Determine the [x, y] coordinate at the center of the cell enclosing the given text.  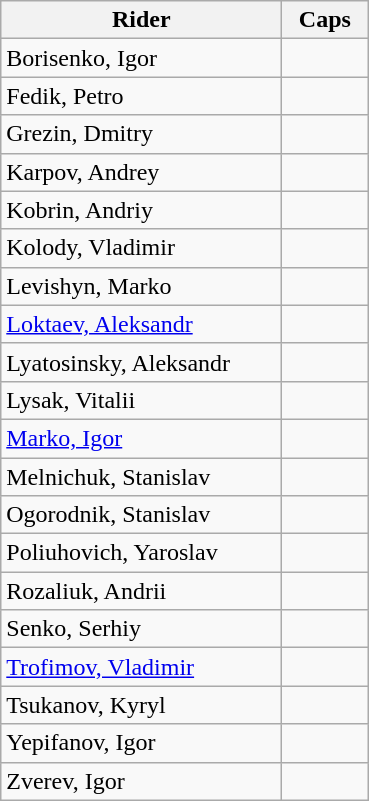
Rider [142, 20]
Kobrin, Andriy [142, 210]
Marko, Igor [142, 438]
Lysak, Vitalii [142, 400]
Poliuhovich, Yaroslav [142, 553]
Melnichuk, Stanislav [142, 477]
Tsukanov, Kyryl [142, 705]
Borisenko, Igor [142, 58]
Loktaev, Aleksandr [142, 324]
Kolody, Vladimir [142, 248]
Trofimov, Vladimir [142, 667]
Levishyn, Marko [142, 286]
Caps [325, 20]
Zverev, Igor [142, 781]
Lyatosinsky, Aleksandr [142, 362]
Fedik, Petro [142, 96]
Yepifanov, Igor [142, 743]
Senko, Serhiy [142, 629]
Grezin, Dmitry [142, 134]
Karpov, Andrey [142, 172]
Ogorodnik, Stanislav [142, 515]
Rozaliuk, Andrii [142, 591]
